From the cell containing the given text, extract its center point as [X, Y] coordinate. 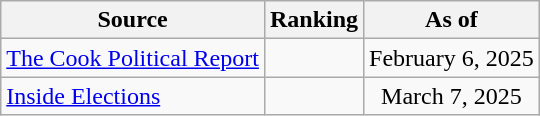
March 7, 2025 [452, 96]
The Cook Political Report [133, 58]
February 6, 2025 [452, 58]
Ranking [314, 20]
Inside Elections [133, 96]
Source [133, 20]
As of [452, 20]
